Scan for the cell matching the given text and deliver its [X, Y] coordinate at center. 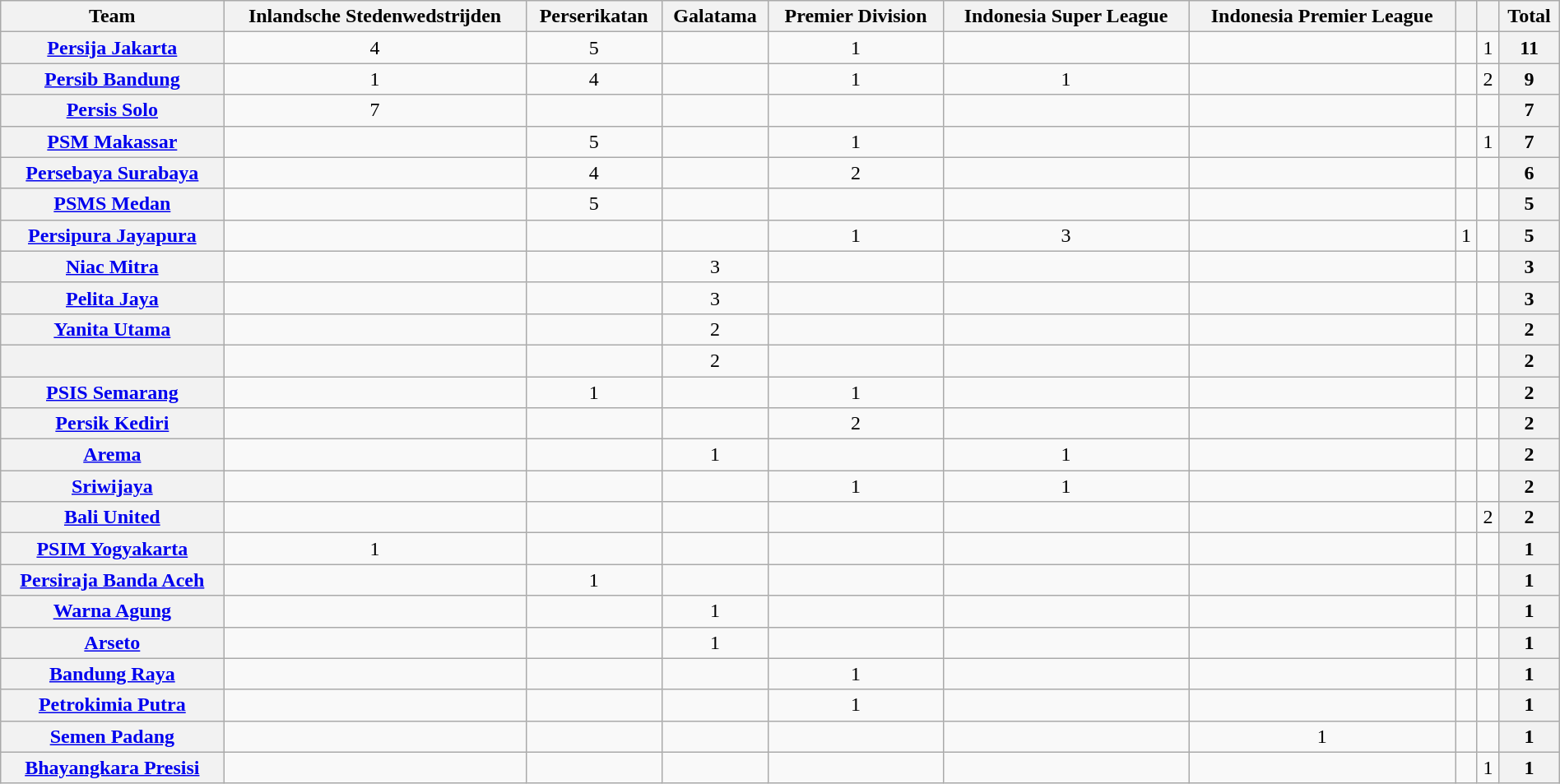
Persebaya Surabaya [112, 173]
Arseto [112, 643]
Bali United [112, 517]
Warna Agung [112, 611]
PSIS Semarang [112, 392]
Persija Jakarta [112, 48]
Perserikatan [594, 16]
Indonesia Premier League [1322, 16]
Persipura Jayapura [112, 235]
Pelita Jaya [112, 298]
Petrokimia Putra [112, 705]
Bandung Raya [112, 674]
PSM Makassar [112, 141]
Sriwijaya [112, 486]
Persib Bandung [112, 79]
Yanita Utama [112, 329]
Niac Mitra [112, 267]
9 [1529, 79]
Indonesia Super League [1066, 16]
Persis Solo [112, 110]
PSMS Medan [112, 204]
Arema [112, 455]
Team [112, 16]
11 [1529, 48]
Total [1529, 16]
Persik Kediri [112, 424]
Galatama [715, 16]
Premier Division [856, 16]
6 [1529, 173]
PSIM Yogyakarta [112, 549]
Inlandsche Stedenwedstrĳden [375, 16]
Bhayangkara Presisi [112, 768]
Semen Padang [112, 736]
Persiraja Banda Aceh [112, 580]
